Return the (x, y) coordinate for the center point of the cell that contains the specified text.  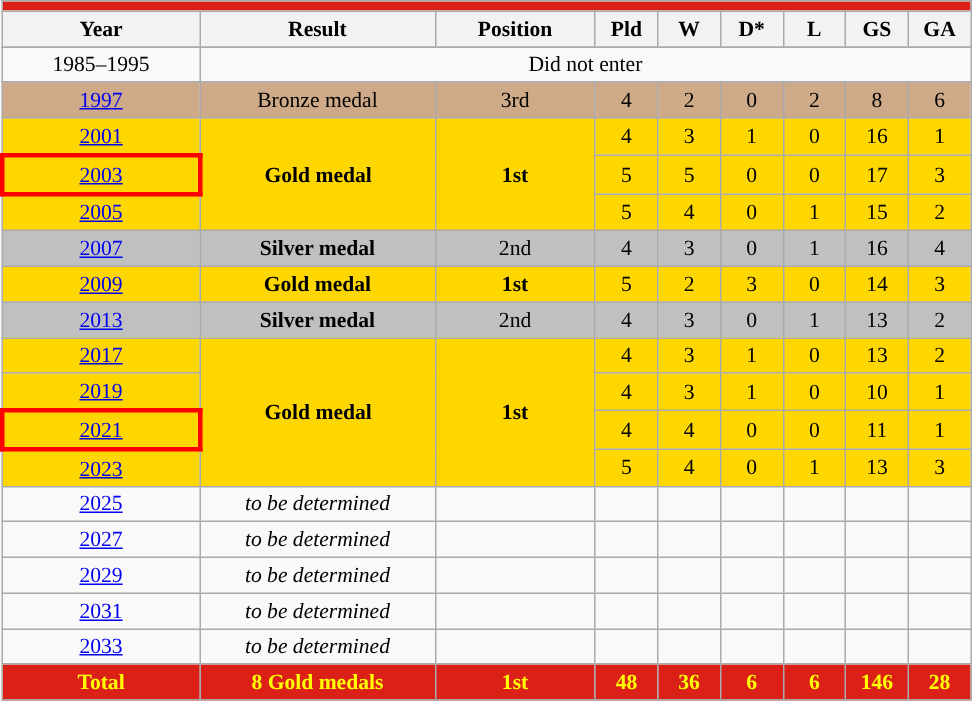
2021 (101, 430)
Position (515, 29)
GS (878, 29)
2033 (101, 647)
36 (690, 683)
Pld (626, 29)
2009 (101, 285)
2003 (101, 174)
8 Gold medals (318, 683)
1997 (101, 101)
11 (878, 430)
L (814, 29)
2013 (101, 320)
2029 (101, 576)
2007 (101, 249)
Did not enter (586, 65)
2017 (101, 356)
3rd (515, 101)
Result (318, 29)
8 (878, 101)
17 (878, 174)
W (690, 29)
10 (878, 392)
Year (101, 29)
2005 (101, 212)
2027 (101, 540)
28 (940, 683)
2025 (101, 504)
146 (878, 683)
2001 (101, 136)
2019 (101, 392)
48 (626, 683)
2023 (101, 468)
15 (878, 212)
D* (752, 29)
2031 (101, 611)
GA (940, 29)
Bronze medal (318, 101)
Total (101, 683)
1985–1995 (101, 65)
14 (878, 285)
